Search for the cell housing the specified text and yield its (X, Y) center coordinate. 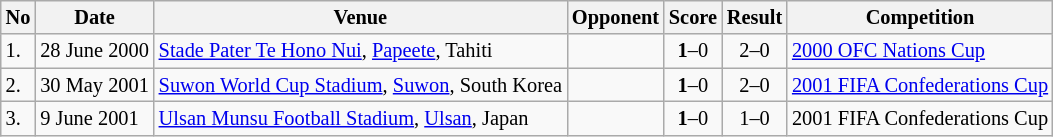
30 May 2001 (94, 85)
Date (94, 17)
1. (18, 51)
28 June 2000 (94, 51)
Competition (920, 17)
Stade Pater Te Hono Nui, Papeete, Tahiti (360, 51)
Score (693, 17)
Opponent (616, 17)
2000 OFC Nations Cup (920, 51)
2. (18, 85)
No (18, 17)
Suwon World Cup Stadium, Suwon, South Korea (360, 85)
3. (18, 118)
Venue (360, 17)
Result (754, 17)
9 June 2001 (94, 118)
Ulsan Munsu Football Stadium, Ulsan, Japan (360, 118)
